Scan for the cell matching the given text and deliver its (X, Y) coordinate at center. 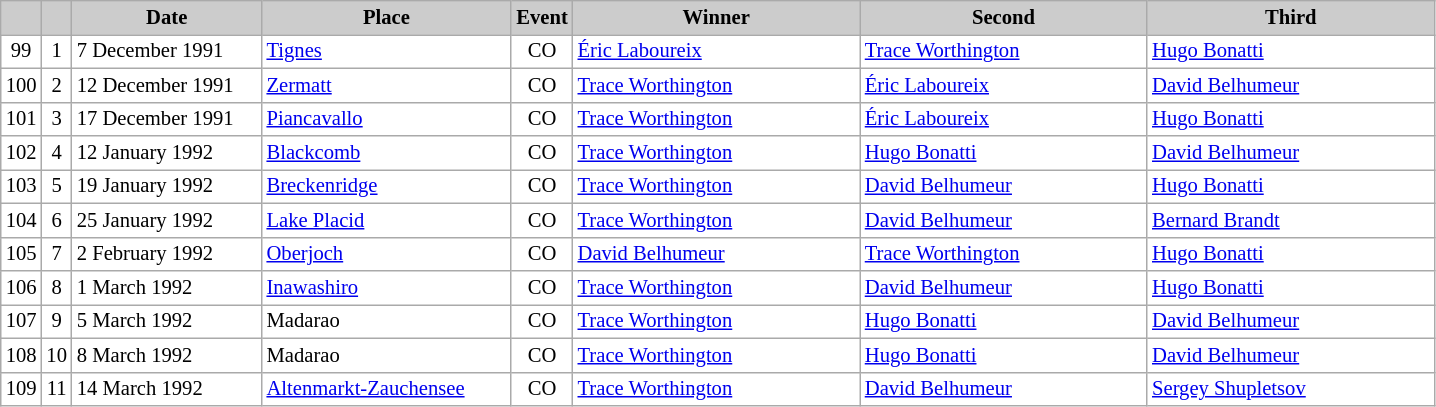
8 March 1992 (167, 355)
11 (56, 389)
19 January 1992 (167, 186)
3 (56, 119)
5 March 1992 (167, 321)
25 January 1992 (167, 220)
Third (1290, 17)
5 (56, 186)
108 (22, 355)
Tignes (387, 51)
9 (56, 321)
Winner (716, 17)
1 (56, 51)
103 (22, 186)
109 (22, 389)
10 (56, 355)
2 February 1992 (167, 254)
1 March 1992 (167, 287)
101 (22, 119)
4 (56, 153)
104 (22, 220)
100 (22, 85)
105 (22, 254)
17 December 1991 (167, 119)
102 (22, 153)
2 (56, 85)
Inawashiro (387, 287)
7 December 1991 (167, 51)
6 (56, 220)
Date (167, 17)
107 (22, 321)
12 January 1992 (167, 153)
Piancavallo (387, 119)
Bernard Brandt (1290, 220)
Event (542, 17)
Second (1004, 17)
Altenmarkt-Zauchensee (387, 389)
12 December 1991 (167, 85)
8 (56, 287)
106 (22, 287)
Lake Placid (387, 220)
Sergey Shupletsov (1290, 389)
Breckenridge (387, 186)
7 (56, 254)
Zermatt (387, 85)
Oberjoch (387, 254)
99 (22, 51)
Blackcomb (387, 153)
Place (387, 17)
14 March 1992 (167, 389)
